Find where the given text appears and provide that cell's center as [X, Y] coordinate. 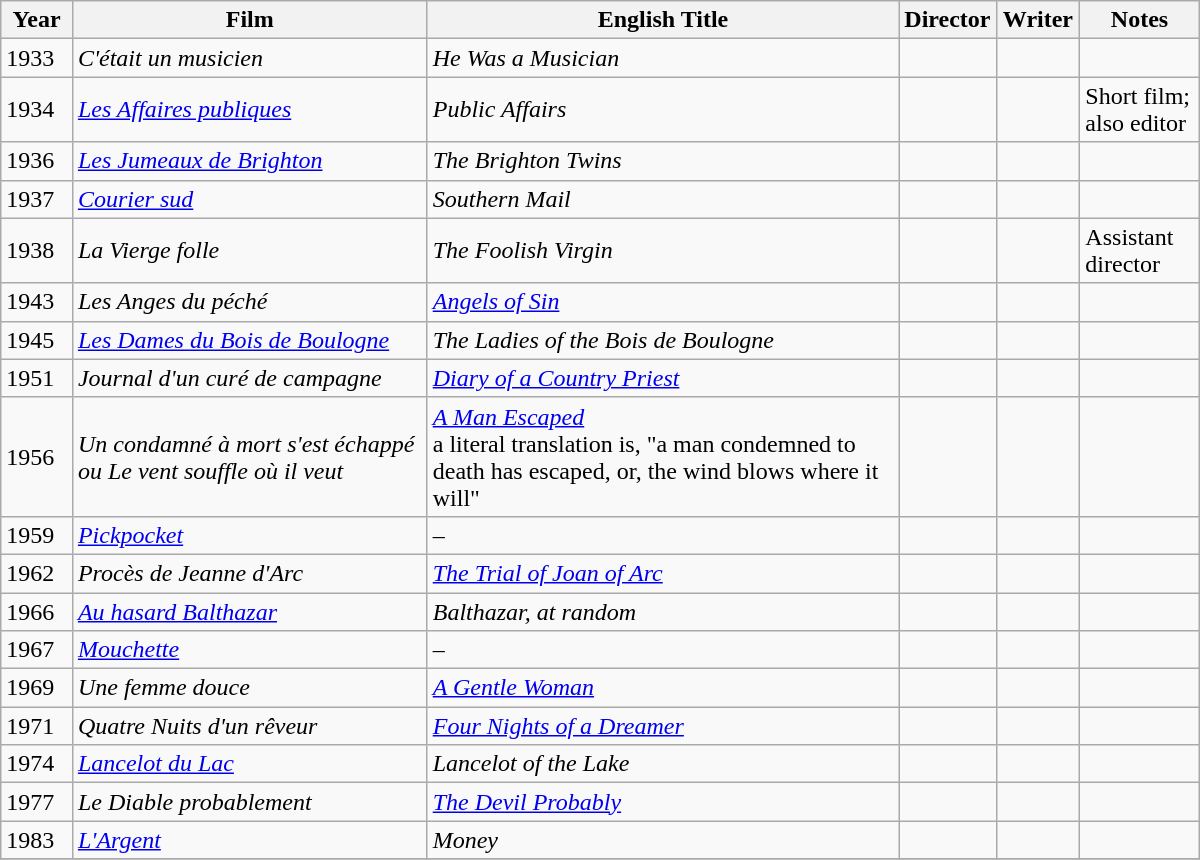
La Vierge folle [250, 250]
Money [663, 840]
Les Anges du péché [250, 302]
Diary of a Country Priest [663, 378]
1936 [37, 161]
He Was a Musician [663, 58]
Assistant director [1140, 250]
Year [37, 20]
The Ladies of the Bois de Boulogne [663, 340]
Film [250, 20]
Journal d'un curé de campagne [250, 378]
1938 [37, 250]
Lancelot of the Lake [663, 764]
1969 [37, 688]
The Brighton Twins [663, 161]
Un condamné à mort s'est échappé ou Le vent souffle où il veut [250, 456]
Les Affaires publiques [250, 110]
Quatre Nuits d'un rêveur [250, 726]
Short film; also editor [1140, 110]
Director [948, 20]
1966 [37, 611]
C'était un musicien [250, 58]
1933 [37, 58]
English Title [663, 20]
Procès de Jeanne d'Arc [250, 573]
A Man Escapeda literal translation is, "a man condemned to death has escaped, or, the wind blows where it will" [663, 456]
1951 [37, 378]
A Gentle Woman [663, 688]
Writer [1038, 20]
Une femme douce [250, 688]
1977 [37, 802]
Notes [1140, 20]
1962 [37, 573]
Public Affairs [663, 110]
The Trial of Joan of Arc [663, 573]
1967 [37, 650]
Courier sud [250, 199]
Mouchette [250, 650]
The Foolish Virgin [663, 250]
1971 [37, 726]
Les Dames du Bois de Boulogne [250, 340]
1934 [37, 110]
Four Nights of a Dreamer [663, 726]
1943 [37, 302]
Le Diable probablement [250, 802]
1945 [37, 340]
Lancelot du Lac [250, 764]
1983 [37, 840]
Les Jumeaux de Brighton [250, 161]
Balthazar, at random [663, 611]
Au hasard Balthazar [250, 611]
1974 [37, 764]
Angels of Sin [663, 302]
Pickpocket [250, 535]
1937 [37, 199]
L'Argent [250, 840]
1956 [37, 456]
The Devil Probably [663, 802]
1959 [37, 535]
Southern Mail [663, 199]
